Find where the given text appears and provide that cell's center as [X, Y] coordinate. 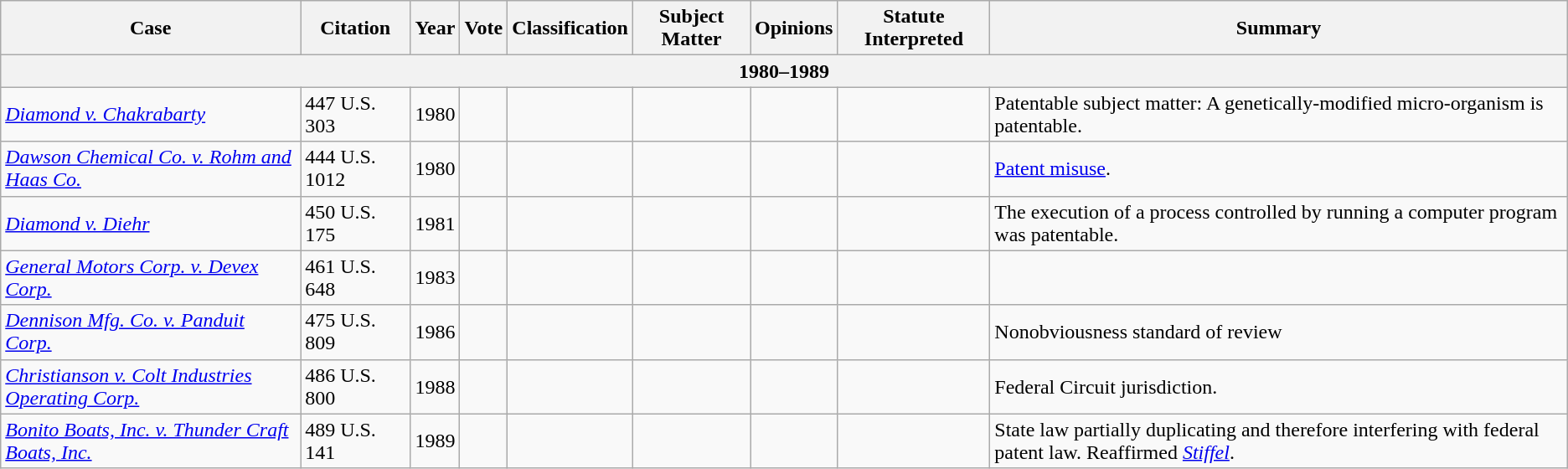
Diamond v. Diehr [151, 223]
Diamond v. Chakrabarty [151, 114]
Dennison Mfg. Co. v. Panduit Corp. [151, 332]
Nonobviousness standard of review [1278, 332]
Opinions [794, 28]
Dawson Chemical Co. v. Rohm and Haas Co. [151, 169]
Patentable subject matter: A genetically-modified micro-organism is patentable. [1278, 114]
Bonito Boats, Inc. v. Thunder Craft Boats, Inc. [151, 441]
Case [151, 28]
Citation [355, 28]
1980–1989 [784, 71]
1983 [436, 278]
450 U.S. 175 [355, 223]
Subject Matter [692, 28]
475 U.S. 809 [355, 332]
State law partially duplicating and therefore interfering with federal patent law. Reaffirmed Stiffel. [1278, 441]
The execution of a process controlled by running a computer program was patentable. [1278, 223]
Vote [484, 28]
Federal Circuit jurisdiction. [1278, 387]
Christianson v. Colt Industries Operating Corp. [151, 387]
447 U.S. 303 [355, 114]
General Motors Corp. v. Devex Corp. [151, 278]
Year [436, 28]
Patent misuse. [1278, 169]
486 U.S. 800 [355, 387]
Summary [1278, 28]
1981 [436, 223]
1986 [436, 332]
1989 [436, 441]
1988 [436, 387]
444 U.S. 1012 [355, 169]
461 U.S. 648 [355, 278]
Statute Interpreted [914, 28]
489 U.S. 141 [355, 441]
Classification [570, 28]
